For the text-containing cell, return its midpoint in (x, y) coordinate format. 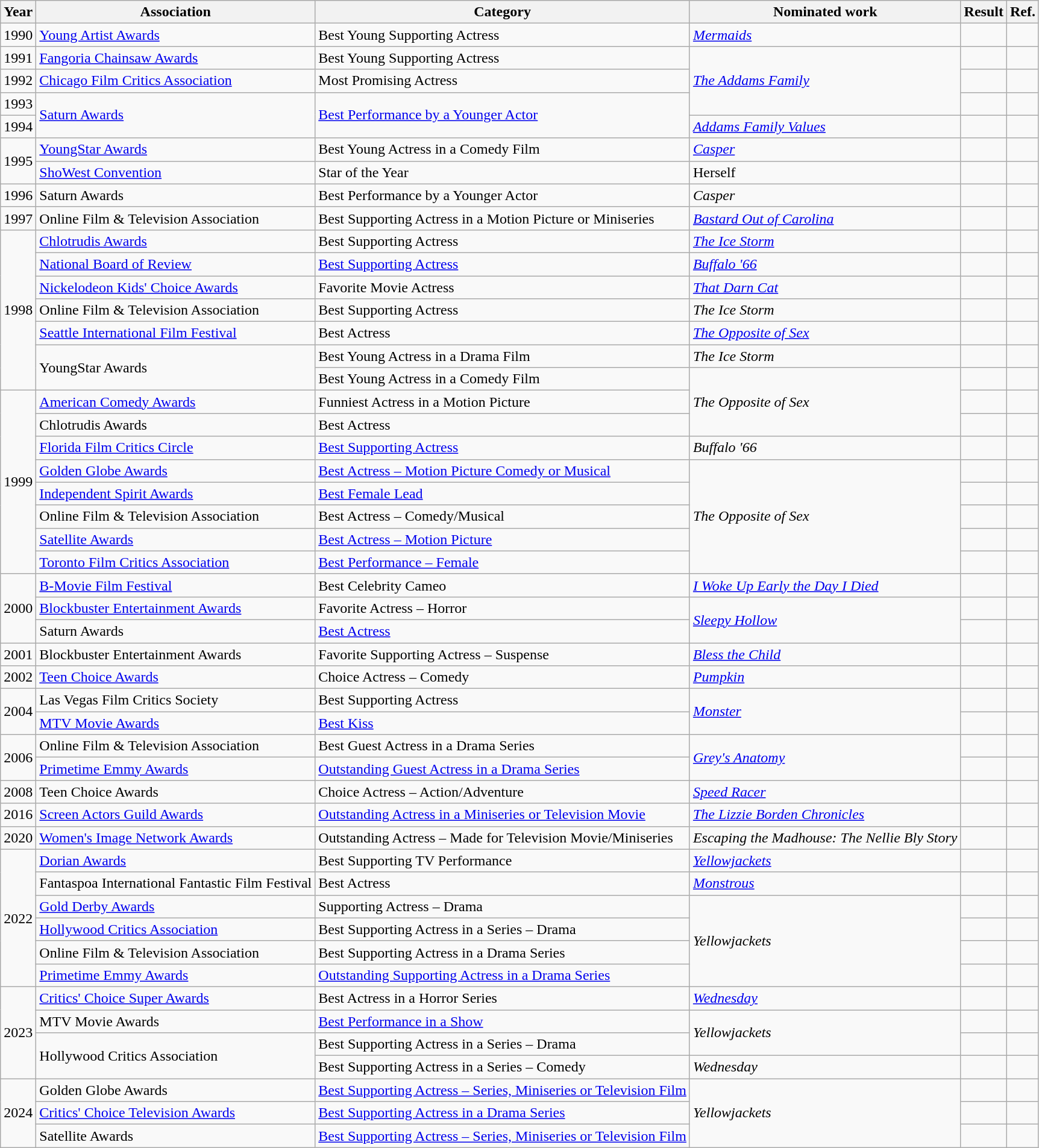
Outstanding Supporting Actress in a Drama Series (503, 975)
Seattle International Film Festival (176, 333)
Critics' Choice Television Awards (176, 1113)
2020 (18, 838)
Best Guest Actress in a Drama Series (503, 746)
1998 (18, 310)
Best Supporting TV Performance (503, 861)
The Addams Family (825, 81)
Best Actress in a Horror Series (503, 998)
Fangoria Chainsaw Awards (176, 58)
Best Supporting Actress in a Motion Picture or Miniseries (503, 218)
Florida Film Critics Circle (176, 448)
Favorite Actress – Horror (503, 608)
Herself (825, 172)
Best Young Actress in a Drama Film (503, 356)
Nickelodeon Kids' Choice Awards (176, 287)
Outstanding Actress in a Miniseries or Television Movie (503, 815)
1991 (18, 58)
Escaping the Madhouse: The Nellie Bly Story (825, 838)
National Board of Review (176, 264)
1999 (18, 482)
Best Kiss (503, 723)
Mermaids (825, 35)
Choice Actress – Action/Adventure (503, 792)
Outstanding Actress – Made for Television Movie/Miniseries (503, 838)
1995 (18, 161)
Dorian Awards (176, 861)
2001 (18, 654)
Monstrous (825, 883)
Best Performance – Female (503, 562)
Nominated work (825, 12)
Fantaspoa International Fantastic Film Festival (176, 883)
Best Supporting Actress in a Series – Comedy (503, 1067)
ShoWest Convention (176, 172)
Pumpkin (825, 677)
Star of the Year (503, 172)
2024 (18, 1113)
Best Actress – Comedy/Musical (503, 516)
I Woke Up Early the Day I Died (825, 585)
American Comedy Awards (176, 402)
Las Vegas Film Critics Society (176, 700)
2008 (18, 792)
2002 (18, 677)
Monster (825, 712)
2023 (18, 1032)
Bless the Child (825, 654)
Women's Image Network Awards (176, 838)
Young Artist Awards (176, 35)
Toronto Film Critics Association (176, 562)
Outstanding Guest Actress in a Drama Series (503, 769)
Result (984, 12)
1990 (18, 35)
1992 (18, 81)
That Darn Cat (825, 287)
Ref. (1022, 12)
Association (176, 12)
Bastard Out of Carolina (825, 218)
Screen Actors Guild Awards (176, 815)
Chicago Film Critics Association (176, 81)
The Lizzie Borden Chronicles (825, 815)
2022 (18, 918)
Best Actress – Motion Picture Comedy or Musical (503, 471)
1994 (18, 127)
Sleepy Hollow (825, 619)
2004 (18, 712)
Choice Actress – Comedy (503, 677)
Supporting Actress – Drama (503, 906)
Funniest Actress in a Motion Picture (503, 402)
Gold Derby Awards (176, 906)
2016 (18, 815)
Best Female Lead (503, 494)
Category (503, 12)
Most Promising Actress (503, 81)
B-Movie Film Festival (176, 585)
Grey's Anatomy (825, 757)
Favorite Movie Actress (503, 287)
1996 (18, 195)
2000 (18, 608)
Independent Spirit Awards (176, 494)
2006 (18, 757)
Favorite Supporting Actress – Suspense (503, 654)
Speed Racer (825, 792)
Addams Family Values (825, 127)
Best Performance in a Show (503, 1021)
Best Actress – Motion Picture (503, 539)
Critics' Choice Super Awards (176, 998)
1993 (18, 104)
1997 (18, 218)
Best Celebrity Cameo (503, 585)
Year (18, 12)
